Pinpoint the cell where the given text exists, returning its (X, Y) midpoint coordinate. 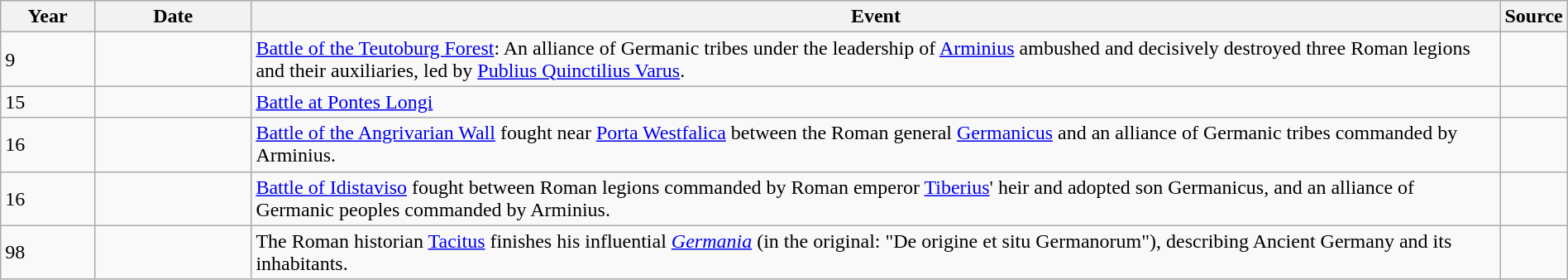
Battle at Pontes Longi (876, 102)
98 (48, 252)
9 (48, 60)
Date (172, 17)
Event (876, 17)
Year (48, 17)
15 (48, 102)
Source (1533, 17)
